Determine the (x, y) coordinate at the center of the cell enclosing the given text.  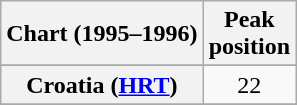
Chart (1995–1996) (102, 34)
22 (249, 85)
Peakposition (249, 34)
Croatia (HRT) (102, 85)
